Return (x, y) of the center of cell containing provided text 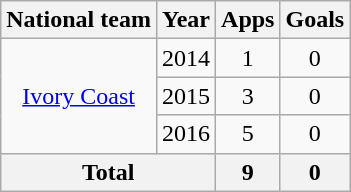
Apps (248, 20)
Total (108, 172)
3 (248, 96)
9 (248, 172)
5 (248, 134)
National team (79, 20)
Ivory Coast (79, 96)
Year (186, 20)
Goals (315, 20)
1 (248, 58)
2015 (186, 96)
2014 (186, 58)
2016 (186, 134)
